From the cell containing the given text, extract its center point as (x, y) coordinate. 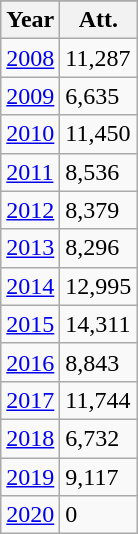
2012 (30, 210)
11,744 (98, 400)
Year (30, 20)
8,296 (98, 248)
11,450 (98, 134)
2009 (30, 96)
8,843 (98, 362)
2018 (30, 438)
11,287 (98, 58)
8,536 (98, 172)
2016 (30, 362)
2020 (30, 515)
6,635 (98, 96)
2010 (30, 134)
2017 (30, 400)
14,311 (98, 324)
8,379 (98, 210)
0 (98, 515)
2011 (30, 172)
12,995 (98, 286)
6,732 (98, 438)
Att. (98, 20)
9,117 (98, 477)
2013 (30, 248)
2019 (30, 477)
2015 (30, 324)
2008 (30, 58)
2014 (30, 286)
